Find where the given text appears and provide that cell's center as [x, y] coordinate. 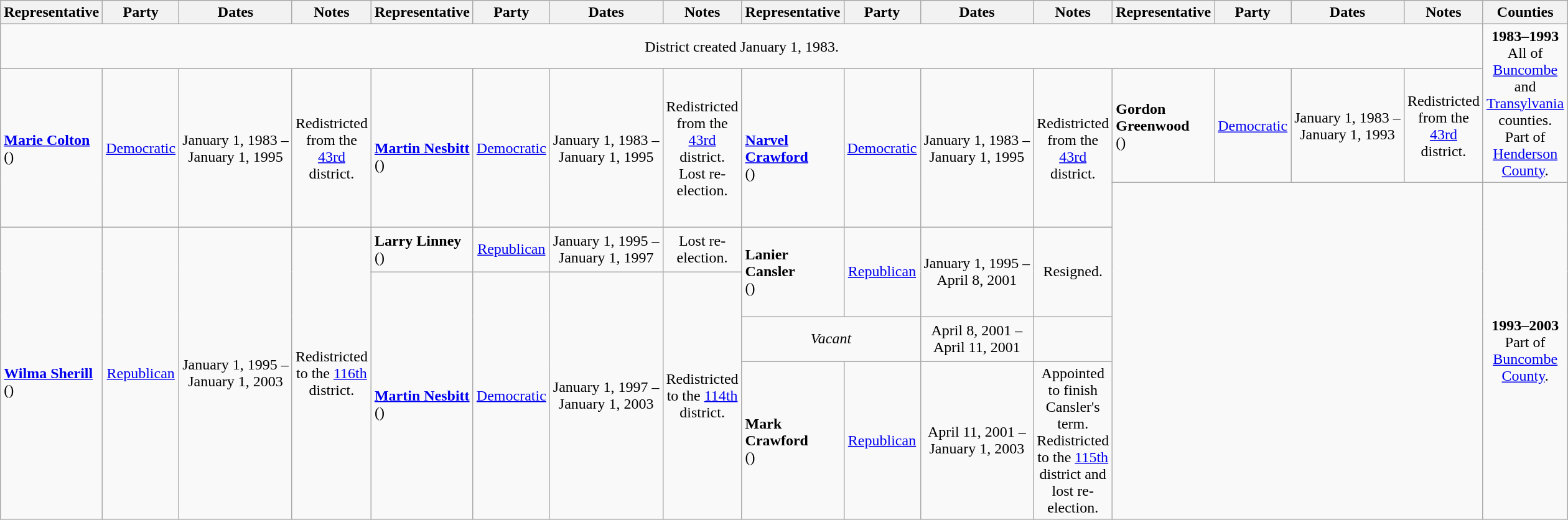
Narvel Crawford() [793, 148]
1983–1993 All of Buncombe and Transylvania counties. Part of Henderson County. [1525, 103]
1993–2003 Part of Buncombe County. [1525, 351]
Lanier Cansler() [793, 272]
April 8, 2001 – April 11, 2001 [977, 339]
January 1, 1983 – January 1, 1993 [1348, 126]
January 1, 1995 – January 1, 2003 [236, 373]
April 11, 2001 – January 1, 2003 [977, 440]
January 1, 1995 – January 1, 1997 [606, 249]
January 1, 1995 – April 8, 2001 [977, 272]
Vacant [831, 339]
Gordon Greenwood() [1164, 126]
Redistricted to the 114th district. [702, 396]
Appointed to finish Cansler's term. Redistricted to the 115th district and lost re-election. [1073, 440]
Redistricted from the 43rd district. Lost re-election. [702, 148]
Resigned. [1073, 272]
District created January 1, 1983. [742, 47]
Counties [1525, 12]
January 1, 1997 – January 1, 2003 [606, 396]
Mark Crawford() [793, 440]
Redistricted to the 116th district. [331, 373]
Larry Linney() [422, 249]
Marie Colton() [52, 148]
Wilma Sherill() [52, 373]
Lost re-election. [702, 249]
